Identify which cell holds the provided text, then report its [x, y] central coordinate. 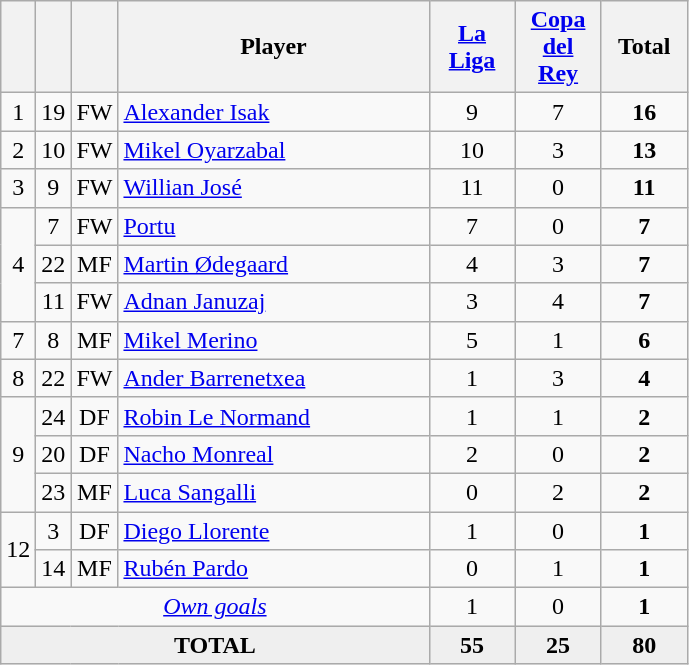
19 [54, 112]
Copa del Rey [558, 47]
Mikel Merino [274, 340]
Nacho Monreal [274, 454]
Total [644, 47]
25 [558, 645]
La Liga [472, 47]
24 [54, 416]
Martin Ødegaard [274, 264]
55 [472, 645]
Mikel Oyarzabal [274, 150]
20 [54, 454]
Portu [274, 226]
Own goals [215, 607]
13 [644, 150]
16 [644, 112]
Diego Llorente [274, 531]
Willian José [274, 188]
Luca Sangalli [274, 492]
12 [18, 550]
TOTAL [215, 645]
Rubén Pardo [274, 569]
Player [274, 47]
Ander Barrenetxea [274, 378]
Alexander Isak [274, 112]
Robin Le Normand [274, 416]
80 [644, 645]
14 [54, 569]
23 [54, 492]
5 [472, 340]
Adnan Januzaj [274, 302]
6 [644, 340]
